Return the [x, y] coordinate for the center point of the cell that contains the specified text.  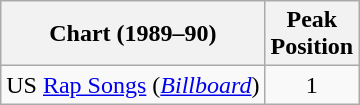
1 [312, 85]
Chart (1989–90) [133, 34]
PeakPosition [312, 34]
US Rap Songs (Billboard) [133, 85]
